Find where the given text appears and provide that cell's center as (x, y) coordinate. 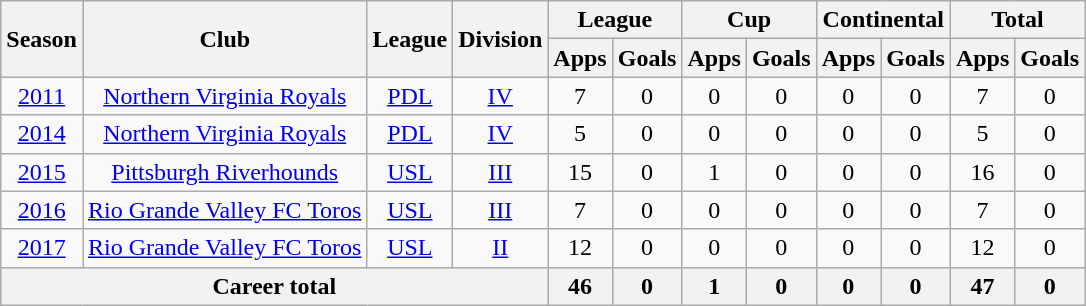
2017 (42, 248)
46 (580, 286)
Continental (883, 20)
15 (580, 172)
Career total (274, 286)
Cup (749, 20)
2016 (42, 210)
Season (42, 39)
2015 (42, 172)
Club (224, 39)
16 (982, 172)
II (500, 248)
2014 (42, 134)
47 (982, 286)
Total (1017, 20)
Division (500, 39)
Pittsburgh Riverhounds (224, 172)
2011 (42, 96)
